Detect which cell encompasses the target text, then output its (X, Y) center coordinate. 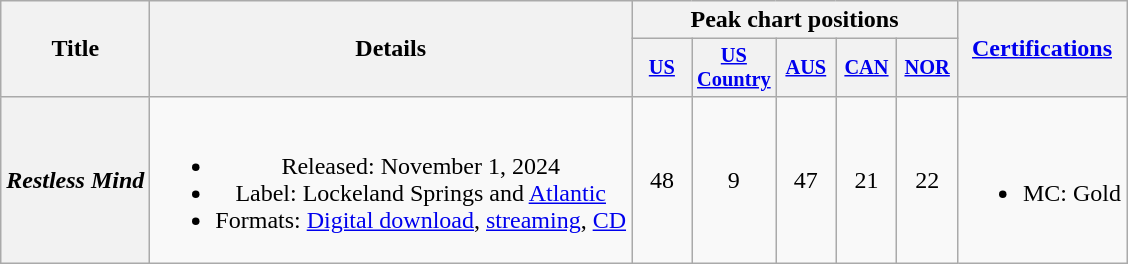
21 (866, 180)
9 (734, 180)
AUS (806, 68)
Released: November 1, 2024Label: Lockeland Springs and AtlanticFormats: Digital download, streaming, CD (391, 180)
Title (76, 49)
CAN (866, 68)
Restless Mind (76, 180)
NOR (928, 68)
48 (662, 180)
Peak chart positions (795, 20)
Certifications (1042, 49)
47 (806, 180)
Details (391, 49)
US (662, 68)
22 (928, 180)
MC: Gold (1042, 180)
USCountry (734, 68)
